Extract the [x, y] coordinate from the center of the cell holding the provided text.  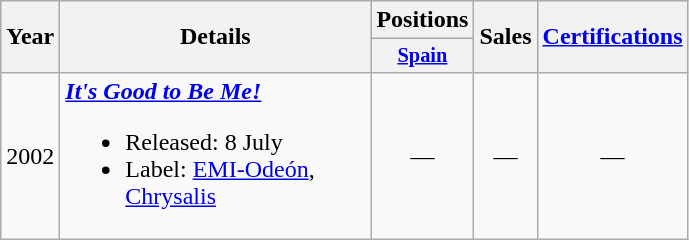
It's Good to Be Me!Released: 8 JulyLabel: EMI-Odeón, Chrysalis [216, 156]
Year [30, 37]
Positions [422, 20]
2002 [30, 156]
Sales [506, 37]
Certifications [612, 37]
Details [216, 37]
Spain [422, 56]
